Find where the given text appears and provide that cell's center as [x, y] coordinate. 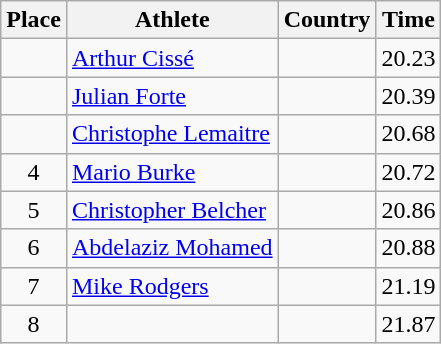
20.39 [408, 96]
Christopher Belcher [172, 210]
6 [34, 248]
20.23 [408, 58]
Julian Forte [172, 96]
20.72 [408, 172]
7 [34, 286]
Place [34, 20]
20.86 [408, 210]
Mario Burke [172, 172]
Arthur Cissé [172, 58]
Christophe Lemaitre [172, 134]
Abdelaziz Mohamed [172, 248]
20.68 [408, 134]
8 [34, 324]
21.87 [408, 324]
5 [34, 210]
4 [34, 172]
Country [327, 20]
21.19 [408, 286]
Time [408, 20]
Athlete [172, 20]
20.88 [408, 248]
Mike Rodgers [172, 286]
